Pinpoint the cell where the given text exists, returning its (x, y) midpoint coordinate. 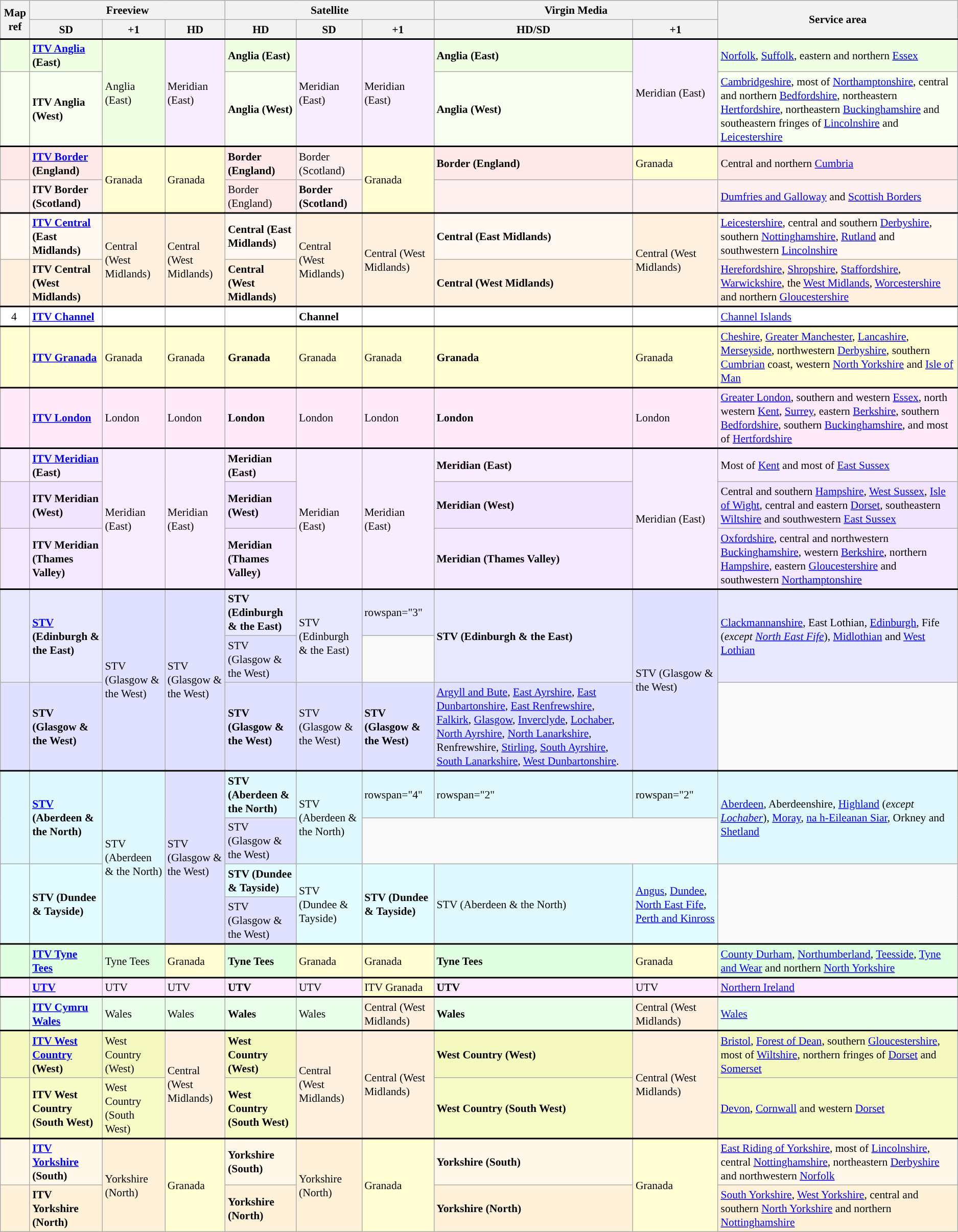
Cheshire, Greater Manchester, Lancashire, Merseyside, northwestern Derbyshire, southern Cumbrian coast, western North Yorkshire and Isle of Man (837, 357)
East Riding of Yorkshire, most of Lincolnshire, central Nottinghamshire, northeastern Derbyshire and northwestern Norfolk (837, 1162)
Channel (329, 317)
ITV Channel (66, 317)
Satellite (330, 10)
Map ref (15, 19)
ITV West Country (South West) (66, 1108)
ITV Tyne Tees (66, 961)
Aberdeen, Aberdeenshire, Highland (except Lochaber), Moray, na h-Eileanan Siar, Orkney and Shetland (837, 817)
South Yorkshire, West Yorkshire, central and southern North Yorkshire and northern Nottinghamshire (837, 1209)
ITV Cymru Wales (66, 1014)
ITV Meridian (West) (66, 505)
Channel Islands (837, 317)
Northern Ireland (837, 988)
ITV London (66, 418)
ITV Anglia (East) (66, 55)
Herefordshire, Shropshire, Staffordshire, Warwickshire, the West Midlands, Worcestershire and northern Gloucestershire (837, 283)
ITV Central (West Midlands) (66, 283)
ITV Border (Scotland) (66, 196)
County Durham, Northumberland, Teesside, Tyne and Wear and northern North Yorkshire (837, 961)
Central and southern Hampshire, West Sussex, Isle of Wight, central and eastern Dorset, southeastern Wiltshire and southwestern East Sussex (837, 505)
Service area (837, 19)
ITV Meridian (Thames Valley) (66, 559)
ITV Anglia (West) (66, 109)
Virgin Media (576, 10)
ITV Central (East Midlands) (66, 236)
Dumfries and Galloway and Scottish Borders (837, 196)
Freeview (128, 10)
Devon, Cornwall and western Dorset (837, 1108)
Bristol, Forest of Dean, southern Gloucestershire, most of Wiltshire, northern fringes of Dorset and Somerset (837, 1054)
ITV Yorkshire (South) (66, 1162)
HD/SD (533, 29)
ITV West Country (West) (66, 1054)
4 (15, 317)
rowspan="3" (398, 612)
Central and northern Cumbria (837, 163)
ITV Yorkshire (North) (66, 1209)
Clackmannanshire, East Lothian, Edinburgh, Fife (except North East Fife), Midlothian and West Lothian (837, 635)
Most of Kent and most of East Sussex (837, 465)
Leicestershire, central and southern Derbyshire, southern Nottinghamshire, Rutland and southwestern Lincolnshire (837, 236)
Norfolk, Suffolk, eastern and northern Essex (837, 55)
ITV Border (England) (66, 163)
ITV Meridian (East) (66, 465)
rowspan="4" (398, 794)
Angus, Dundee, North East Fife, Perth and Kinross (675, 904)
